Return (x, y) of the center of cell containing provided text 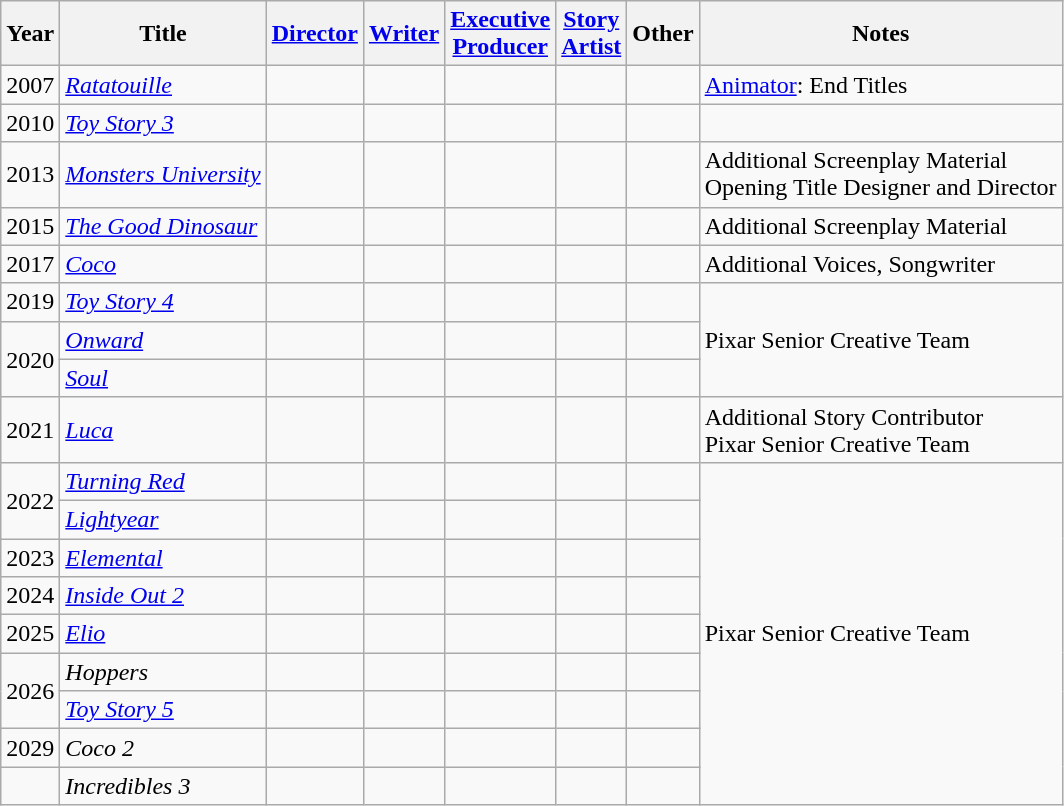
Animator: End Titles (880, 85)
2015 (30, 226)
Inside Out 2 (163, 596)
Additional Story ContributorPixar Senior Creative Team (880, 430)
Director (314, 34)
2026 (30, 691)
Toy Story 5 (163, 710)
Toy Story 4 (163, 302)
2024 (30, 596)
2017 (30, 264)
Notes (880, 34)
2019 (30, 302)
Lightyear (163, 519)
Year (30, 34)
Additional Screenplay Material (880, 226)
ExecutiveProducer (500, 34)
StoryArtist (592, 34)
2013 (30, 174)
Elemental (163, 557)
Onward (163, 340)
Monsters University (163, 174)
Coco 2 (163, 748)
Title (163, 34)
Luca (163, 430)
The Good Dinosaur (163, 226)
2020 (30, 359)
Elio (163, 634)
Turning Red (163, 481)
Incredibles 3 (163, 786)
Soul (163, 378)
Writer (404, 34)
2022 (30, 500)
2023 (30, 557)
2007 (30, 85)
2029 (30, 748)
2025 (30, 634)
Additional Screenplay MaterialOpening Title Designer and Director (880, 174)
Other (663, 34)
2021 (30, 430)
Toy Story 3 (163, 123)
Hoppers (163, 672)
2010 (30, 123)
Ratatouille (163, 85)
Additional Voices, Songwriter (880, 264)
Coco (163, 264)
